Scan for the cell matching the given text and deliver its (x, y) coordinate at center. 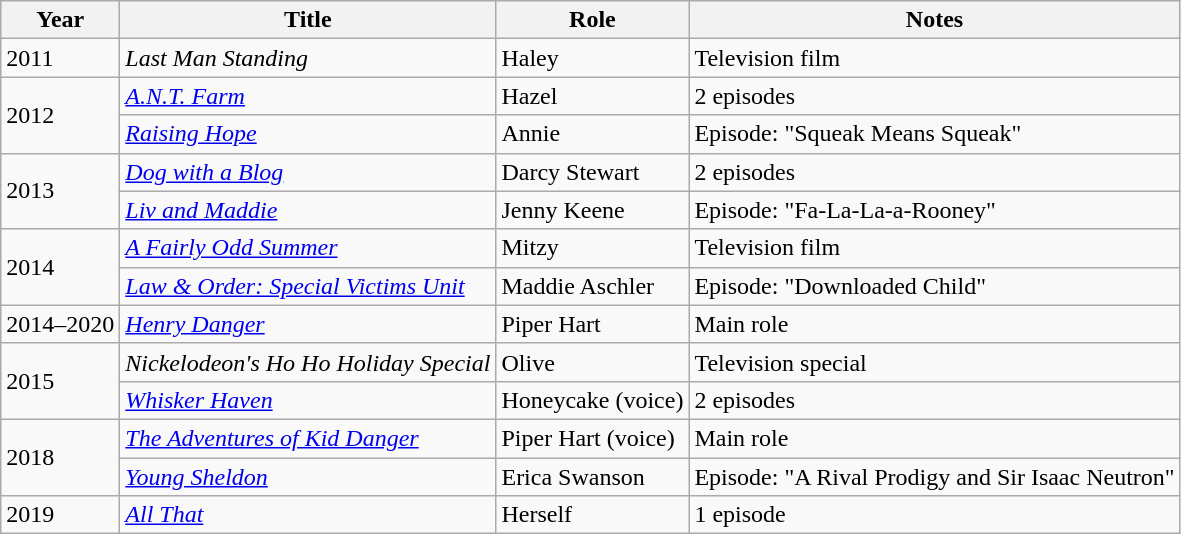
Episode: "Squeak Means Squeak" (934, 134)
2014–2020 (60, 324)
2012 (60, 115)
Jenny Keene (592, 210)
2014 (60, 267)
A.N.T. Farm (308, 96)
Title (308, 20)
Mitzy (592, 248)
The Adventures of Kid Danger (308, 438)
Nickelodeon's Ho Ho Holiday Special (308, 362)
Episode: "Fa-La-La-a-Rooney" (934, 210)
Honeycake (voice) (592, 400)
Liv and Maddie (308, 210)
Herself (592, 515)
2018 (60, 457)
Year (60, 20)
Olive (592, 362)
2019 (60, 515)
1 episode (934, 515)
Henry Danger (308, 324)
Darcy Stewart (592, 172)
Last Man Standing (308, 58)
Piper Hart (592, 324)
2015 (60, 381)
All That (308, 515)
Episode: "Downloaded Child" (934, 286)
Erica Swanson (592, 477)
Maddie Aschler (592, 286)
Role (592, 20)
Episode: "A Rival Prodigy and Sir Isaac Neutron" (934, 477)
A Fairly Odd Summer (308, 248)
Law & Order: Special Victims Unit (308, 286)
Raising Hope (308, 134)
Notes (934, 20)
Haley (592, 58)
Dog with a Blog (308, 172)
Piper Hart (voice) (592, 438)
Whisker Haven (308, 400)
Annie (592, 134)
Hazel (592, 96)
2011 (60, 58)
Television special (934, 362)
Young Sheldon (308, 477)
2013 (60, 191)
